Determine the (X, Y) coordinate at the center of the cell enclosing the given text.  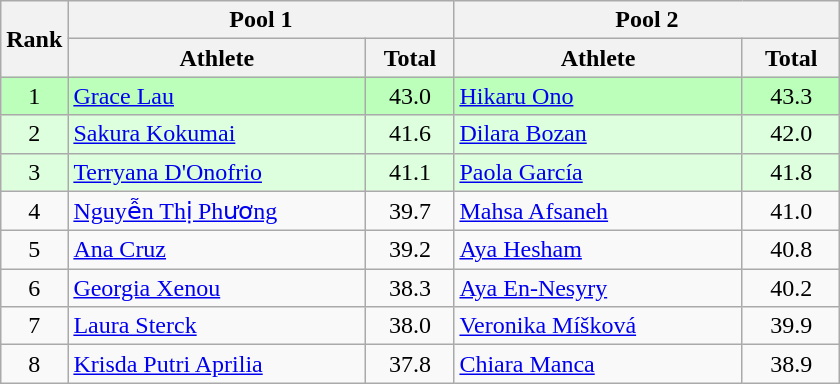
Georgia Xenou (217, 288)
Sakura Kokumai (217, 134)
Chiara Manca (598, 364)
Pool 1 (261, 20)
41.6 (410, 134)
42.0 (791, 134)
39.7 (410, 211)
1 (34, 96)
Nguyễn Thị Phương (217, 211)
38.0 (410, 326)
Veronika Míšková (598, 326)
Rank (34, 39)
41.1 (410, 172)
Laura Sterck (217, 326)
Grace Lau (217, 96)
3 (34, 172)
2 (34, 134)
4 (34, 211)
37.8 (410, 364)
Mahsa Afsaneh (598, 211)
38.3 (410, 288)
Dilara Bozan (598, 134)
Aya Hesham (598, 250)
6 (34, 288)
40.2 (791, 288)
38.9 (791, 364)
39.2 (410, 250)
Krisda Putri Aprilia (217, 364)
Terryana D'Onofrio (217, 172)
8 (34, 364)
39.9 (791, 326)
5 (34, 250)
Pool 2 (647, 20)
Hikaru Ono (598, 96)
43.0 (410, 96)
40.8 (791, 250)
41.0 (791, 211)
Aya En-Nesyry (598, 288)
Paola García (598, 172)
41.8 (791, 172)
Ana Cruz (217, 250)
43.3 (791, 96)
7 (34, 326)
